Return the [X, Y] coordinate for the center point of the cell that contains the specified text.  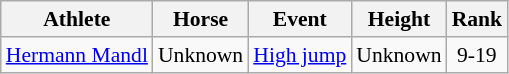
Height [398, 19]
High jump [300, 55]
Hermann Mandl [77, 55]
Athlete [77, 19]
Horse [200, 19]
9-19 [478, 55]
Rank [478, 19]
Event [300, 19]
